Find where the given text appears and provide that cell's center as [x, y] coordinate. 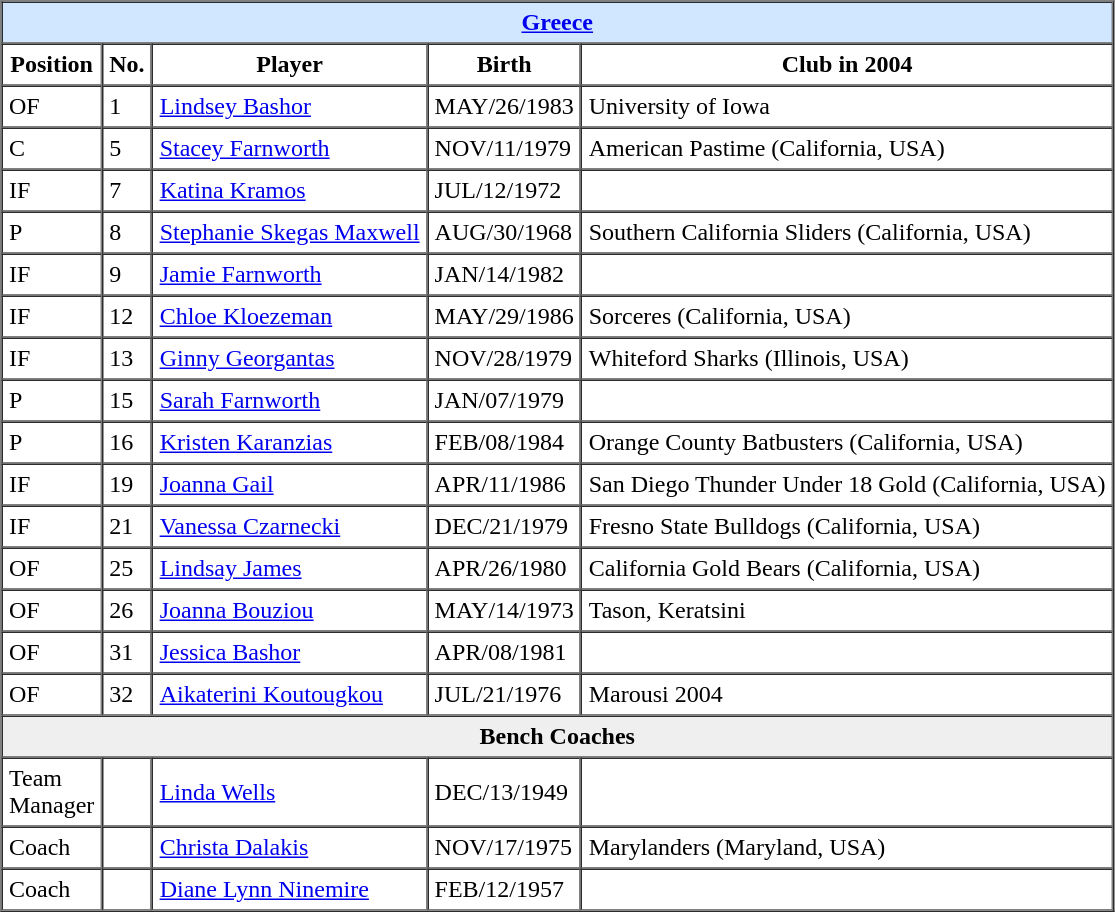
DEC/13/1949 [504, 792]
Vanessa Czarnecki [290, 527]
AUG/30/1968 [504, 233]
19 [127, 485]
Player [290, 65]
MAY/29/1986 [504, 317]
Joanna Gail [290, 485]
Birth [504, 65]
21 [127, 527]
NOV/11/1979 [504, 149]
Jamie Farnworth [290, 275]
Diane Lynn Ninemire [290, 889]
12 [127, 317]
Fresno State Bulldogs (California, USA) [847, 527]
JAN/14/1982 [504, 275]
Christa Dalakis [290, 847]
APR/11/1986 [504, 485]
American Pastime (California, USA) [847, 149]
Linda Wells [290, 792]
DEC/21/1979 [504, 527]
26 [127, 611]
NOV/17/1975 [504, 847]
16 [127, 443]
Joanna Bouziou [290, 611]
Ginny Georgantas [290, 359]
8 [127, 233]
Club in 2004 [847, 65]
APR/08/1981 [504, 653]
Kristen Karanzias [290, 443]
1 [127, 107]
Chloe Kloezeman [290, 317]
No. [127, 65]
University of Iowa [847, 107]
FEB/08/1984 [504, 443]
Katina Kramos [290, 191]
JUL/12/1972 [504, 191]
31 [127, 653]
Orange County Batbusters (California, USA) [847, 443]
Position [52, 65]
Jessica Bashor [290, 653]
Marylanders (Maryland, USA) [847, 847]
C [52, 149]
32 [127, 695]
APR/26/1980 [504, 569]
Greece [558, 23]
Team Manager [52, 792]
MAY/26/1983 [504, 107]
Southern California Sliders (California, USA) [847, 233]
Tason, Keratsini [847, 611]
Sarah Farnworth [290, 401]
5 [127, 149]
13 [127, 359]
Stacey Farnworth [290, 149]
MAY/14/1973 [504, 611]
JUL/21/1976 [504, 695]
Lindsay James [290, 569]
San Diego Thunder Under 18 Gold (California, USA) [847, 485]
Sorceres (California, USA) [847, 317]
FEB/12/1957 [504, 889]
9 [127, 275]
Whiteford Sharks (Illinois, USA) [847, 359]
Lindsey Bashor [290, 107]
JAN/07/1979 [504, 401]
California Gold Bears (California, USA) [847, 569]
15 [127, 401]
25 [127, 569]
7 [127, 191]
Stephanie Skegas Maxwell [290, 233]
Marousi 2004 [847, 695]
Bench Coaches [558, 737]
Aikaterini Koutougkou [290, 695]
NOV/28/1979 [504, 359]
